Search for the cell housing the specified text and yield its [X, Y] center coordinate. 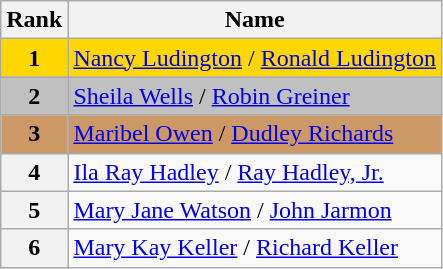
Maribel Owen / Dudley Richards [255, 134]
Nancy Ludington / Ronald Ludington [255, 58]
3 [34, 134]
Name [255, 20]
Mary Jane Watson / John Jarmon [255, 210]
Mary Kay Keller / Richard Keller [255, 248]
1 [34, 58]
4 [34, 172]
Ila Ray Hadley / Ray Hadley, Jr. [255, 172]
5 [34, 210]
2 [34, 96]
6 [34, 248]
Sheila Wells / Robin Greiner [255, 96]
Rank [34, 20]
